Extract the (X, Y) coordinate from the center of the cell holding the provided text.  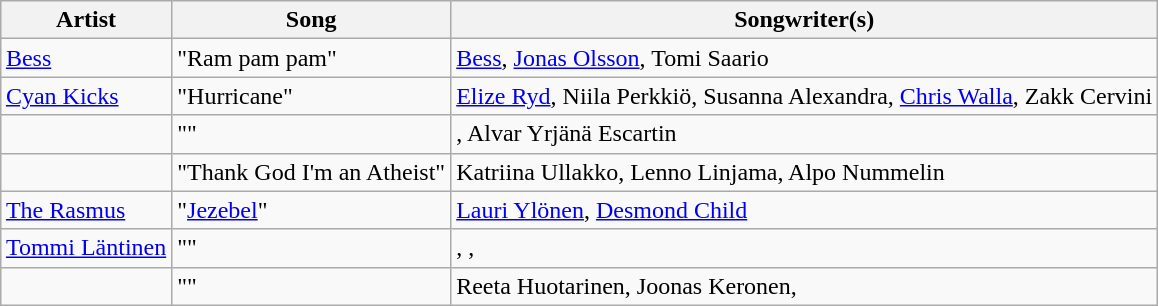
Songwriter(s) (804, 20)
Elize Ryd, Niila Perkkiö, Susanna Alexandra, Chris Walla, Zakk Cervini (804, 96)
, Alvar Yrjänä Escartin (804, 134)
Katriina Ullakko, Lenno Linjama, Alpo Nummelin (804, 172)
Cyan Kicks (86, 96)
"Hurricane" (312, 96)
Bess, Jonas Olsson, Tomi Saario (804, 58)
Artist (86, 20)
"Jezebel" (312, 210)
Bess (86, 58)
Lauri Ylönen, Desmond Child (804, 210)
The Rasmus (86, 210)
"Thank God I'm an Atheist" (312, 172)
Reeta Huotarinen, Joonas Keronen, (804, 286)
Song (312, 20)
Tommi Läntinen (86, 248)
, , (804, 248)
"Ram pam pam" (312, 58)
